Pinpoint the cell where the given text exists, returning its [X, Y] midpoint coordinate. 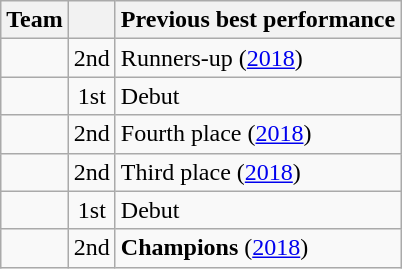
Previous best performance [258, 20]
Runners-up (2018) [258, 58]
Fourth place (2018) [258, 134]
Champions (2018) [258, 248]
Third place (2018) [258, 172]
Team [35, 20]
